Scan for the cell matching the given text and deliver its (X, Y) coordinate at center. 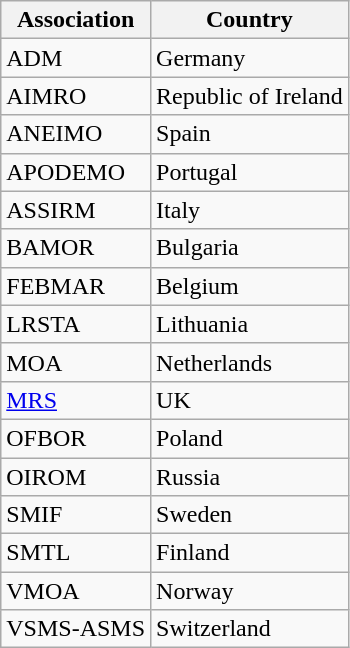
SMTL (76, 553)
Sweden (250, 515)
LRSTA (76, 324)
SMIF (76, 515)
OFBOR (76, 438)
ADM (76, 58)
Russia (250, 477)
OIROM (76, 477)
Association (76, 20)
Netherlands (250, 362)
Bulgaria (250, 248)
Finland (250, 553)
VMOA (76, 591)
UK (250, 400)
Switzerland (250, 629)
Belgium (250, 286)
Germany (250, 58)
Country (250, 20)
Italy (250, 210)
ASSIRM (76, 210)
BAMOR (76, 248)
Portugal (250, 172)
MOA (76, 362)
Norway (250, 591)
ANEIMO (76, 134)
MRS (76, 400)
AIMRO (76, 96)
Spain (250, 134)
Lithuania (250, 324)
APODEMO (76, 172)
FEBMAR (76, 286)
VSMS-ASMS (76, 629)
Republic of Ireland (250, 96)
Poland (250, 438)
